Pinpoint the cell where the given text exists, returning its (X, Y) midpoint coordinate. 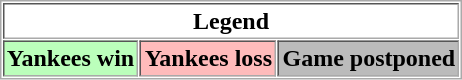
Legend (230, 21)
Yankees win (70, 58)
Yankees loss (208, 58)
Game postponed (369, 58)
